For the text-containing cell, return its midpoint in (X, Y) coordinate format. 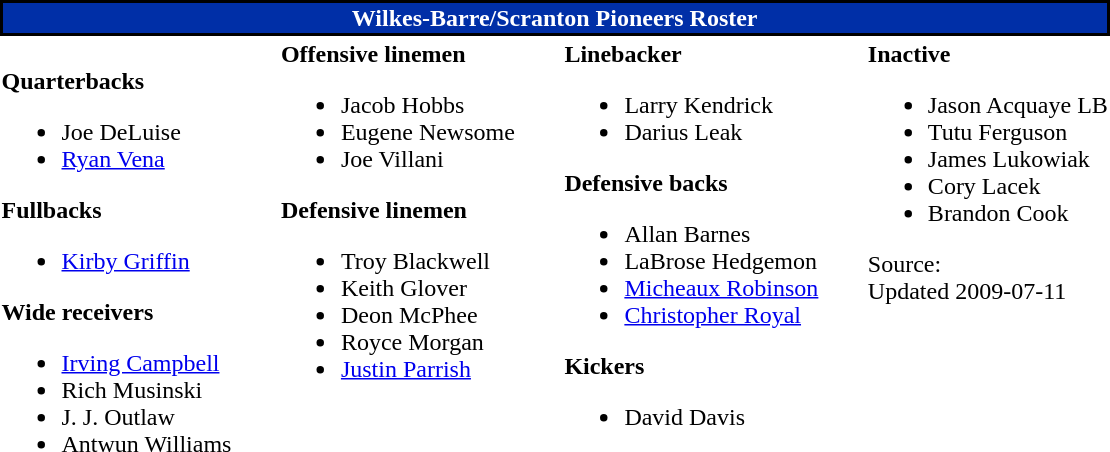
Wilkes-Barre/Scranton Pioneers Roster (554, 18)
